Extract the [x, y] coordinate from the center of the cell holding the provided text.  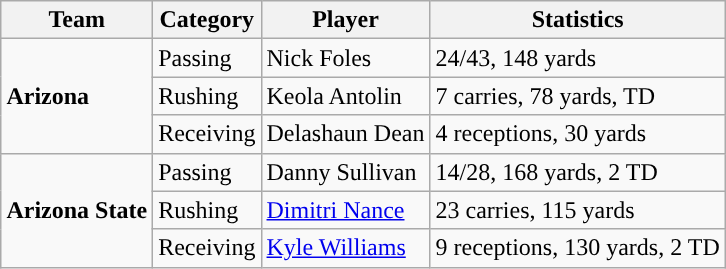
Arizona State [77, 210]
Delashaun Dean [346, 134]
24/43, 148 yards [578, 58]
Kyle Williams [346, 248]
14/28, 168 yards, 2 TD [578, 172]
7 carries, 78 yards, TD [578, 96]
4 receptions, 30 yards [578, 134]
Dimitri Nance [346, 210]
23 carries, 115 yards [578, 210]
Player [346, 20]
Nick Foles [346, 58]
Arizona [77, 96]
Keola Antolin [346, 96]
9 receptions, 130 yards, 2 TD [578, 248]
Statistics [578, 20]
Danny Sullivan [346, 172]
Team [77, 20]
Category [207, 20]
